Provide the [X, Y] coordinate of the cell's center where the given text is located.  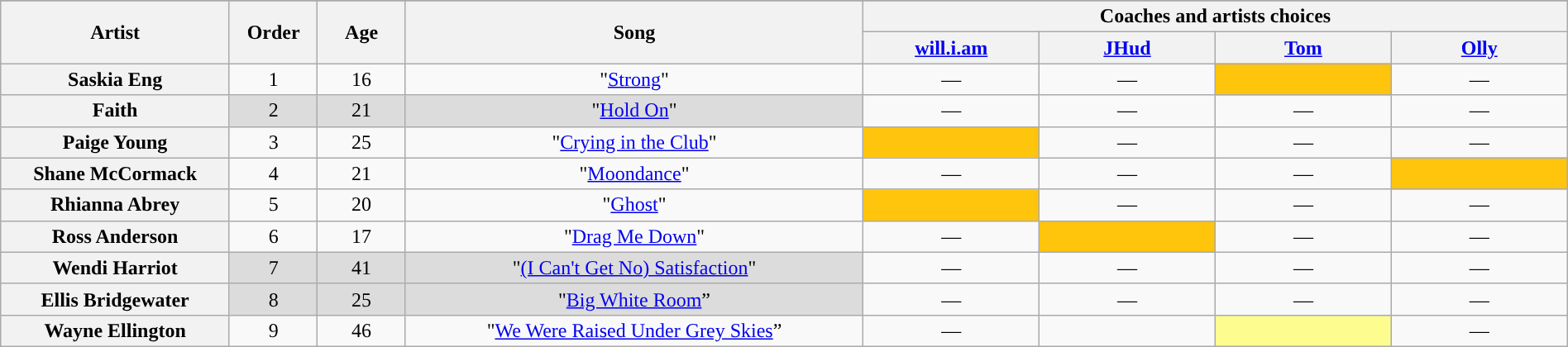
"Drag Me Down" [633, 236]
Olly [1479, 48]
41 [361, 268]
6 [273, 236]
17 [361, 236]
"We Were Raised Under Grey Skies” [633, 330]
16 [361, 79]
"Big White Room” [633, 299]
1 [273, 79]
46 [361, 330]
Tom [1303, 48]
20 [361, 205]
Coaches and artists choices [1216, 17]
Rhianna Abrey [116, 205]
Order [273, 32]
Age [361, 32]
"(I Can't Get No) Satisfaction" [633, 268]
"Ghost" [633, 205]
JHud [1128, 48]
Artist [116, 32]
7 [273, 268]
Wendi Harriot [116, 268]
4 [273, 173]
Faith [116, 111]
Shane McCormack [116, 173]
"Hold On" [633, 111]
Ross Anderson [116, 236]
Wayne Ellington [116, 330]
9 [273, 330]
3 [273, 142]
Paige Young [116, 142]
"Moondance" [633, 173]
5 [273, 205]
"Crying in the Club" [633, 142]
will.i.am [951, 48]
Ellis Bridgewater [116, 299]
Song [633, 32]
8 [273, 299]
"Strong" [633, 79]
Saskia Eng [116, 79]
2 [273, 111]
